Extract the (x, y) coordinate from the center of the cell holding the provided text.  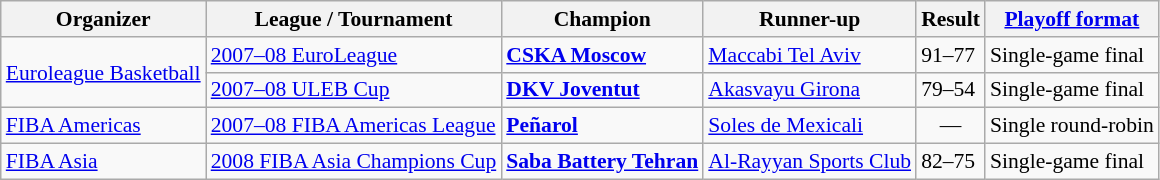
Akasvayu Girona (810, 90)
FIBA Asia (104, 162)
— (950, 126)
Euroleague Basketball (104, 72)
Champion (602, 19)
Runner-up (810, 19)
Soles de Mexicali (810, 126)
CSKA Moscow (602, 55)
2007–08 EuroLeague (354, 55)
82–75 (950, 162)
Maccabi Tel Aviv (810, 55)
Playoff format (1072, 19)
2007–08 FIBA Americas League (354, 126)
Organizer (104, 19)
Peñarol (602, 126)
Single round-robin (1072, 126)
2007–08 ULEB Cup (354, 90)
DKV Joventut (602, 90)
79–54 (950, 90)
91–77 (950, 55)
Al-Rayyan Sports Club (810, 162)
FIBA Americas (104, 126)
Result (950, 19)
2008 FIBA Asia Champions Cup (354, 162)
League / Tournament (354, 19)
Saba Battery Tehran (602, 162)
